For the text-containing cell, return its midpoint in (x, y) coordinate format. 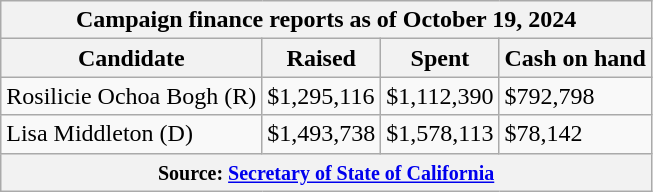
Spent (440, 58)
Cash on hand (575, 58)
Rosilicie Ochoa Bogh (R) (132, 96)
Campaign finance reports as of October 19, 2024 (326, 20)
Candidate (132, 58)
$1,112,390 (440, 96)
$1,493,738 (322, 134)
$1,578,113 (440, 134)
$792,798 (575, 96)
Lisa Middleton (D) (132, 134)
$78,142 (575, 134)
Source: Secretary of State of California (326, 172)
Raised (322, 58)
$1,295,116 (322, 96)
